Identify which cell holds the provided text, then report its (X, Y) central coordinate. 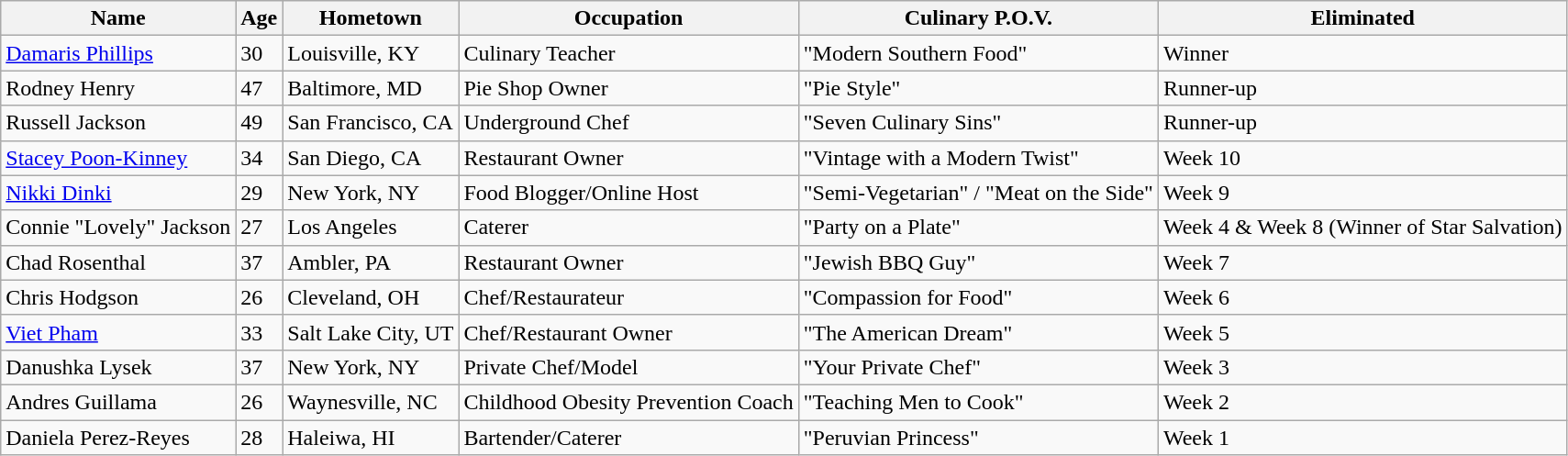
Week 1 (1362, 438)
San Diego, CA (371, 158)
34 (259, 158)
Nikki Dinki (118, 193)
Private Chef/Model (628, 367)
Week 9 (1362, 193)
Salt Lake City, UT (371, 332)
Occupation (628, 18)
49 (259, 123)
Russell Jackson (118, 123)
Stacey Poon-Kinney (118, 158)
30 (259, 53)
"Your Private Chef" (978, 367)
Week 3 (1362, 367)
Culinary Teacher (628, 53)
San Francisco, CA (371, 123)
"Semi-Vegetarian" / "Meat on the Side" (978, 193)
Caterer (628, 228)
"Teaching Men to Cook" (978, 402)
Damaris Phillips (118, 53)
Andres Guillama (118, 402)
Eliminated (1362, 18)
Chef/Restaurateur (628, 297)
Food Blogger/Online Host (628, 193)
Childhood Obesity Prevention Coach (628, 402)
"The American Dream" (978, 332)
Chris Hodgson (118, 297)
Week 6 (1362, 297)
Danushka Lysek (118, 367)
"Pie Style" (978, 88)
Viet Pham (118, 332)
Week 2 (1362, 402)
Week 5 (1362, 332)
Week 10 (1362, 158)
Ambler, PA (371, 262)
Waynesville, NC (371, 402)
Cleveland, OH (371, 297)
Pie Shop Owner (628, 88)
Connie "Lovely" Jackson (118, 228)
Chad Rosenthal (118, 262)
"Jewish BBQ Guy" (978, 262)
"Vintage with a Modern Twist" (978, 158)
Underground Chef (628, 123)
27 (259, 228)
"Peruvian Princess" (978, 438)
Baltimore, MD (371, 88)
Louisville, KY (371, 53)
Age (259, 18)
28 (259, 438)
Name (118, 18)
Rodney Henry (118, 88)
Week 4 & Week 8 (Winner of Star Salvation) (1362, 228)
Los Angeles (371, 228)
29 (259, 193)
Haleiwa, HI (371, 438)
Culinary P.O.V. (978, 18)
"Seven Culinary Sins" (978, 123)
Chef/Restaurant Owner (628, 332)
"Modern Southern Food" (978, 53)
Week 7 (1362, 262)
Bartender/Caterer (628, 438)
Hometown (371, 18)
47 (259, 88)
Daniela Perez-Reyes (118, 438)
"Party on a Plate" (978, 228)
33 (259, 332)
Winner (1362, 53)
"Compassion for Food" (978, 297)
